Identify which cell holds the provided text, then report its (X, Y) central coordinate. 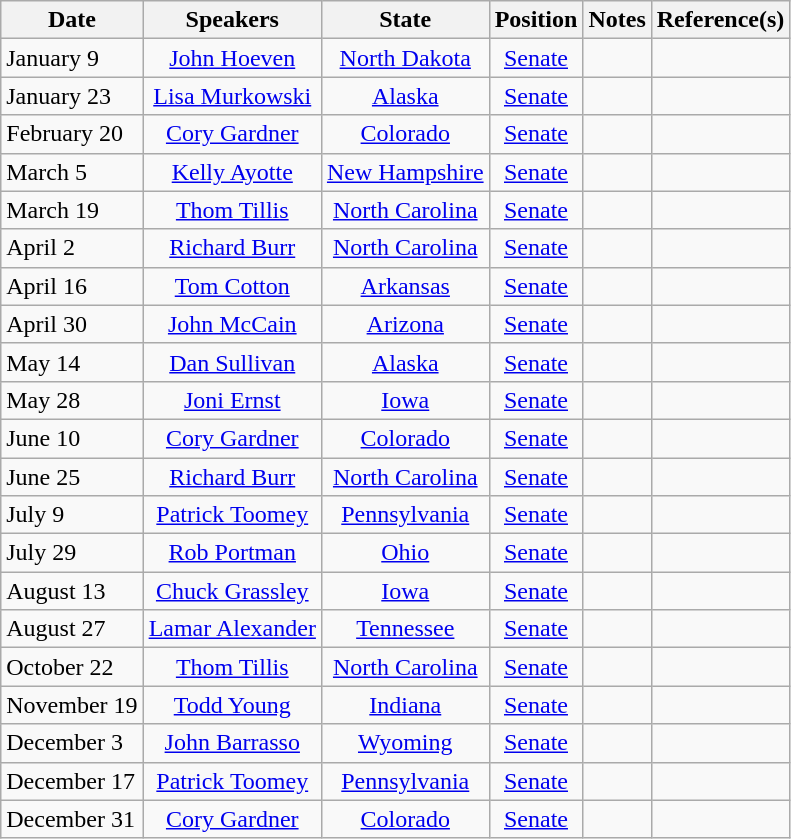
Notes (617, 20)
Arizona (405, 324)
November 19 (72, 705)
July 29 (72, 553)
Dan Sullivan (232, 362)
Date (72, 20)
July 9 (72, 515)
Rob Portman (232, 553)
Tom Cotton (232, 286)
New Hampshire (405, 172)
August 27 (72, 629)
John Barrasso (232, 743)
April 30 (72, 324)
Speakers (232, 20)
January 9 (72, 58)
State (405, 20)
April 2 (72, 248)
December 3 (72, 743)
Chuck Grassley (232, 591)
John McCain (232, 324)
April 16 (72, 286)
Indiana (405, 705)
Arkansas (405, 286)
Joni Ernst (232, 400)
Lamar Alexander (232, 629)
May 14 (72, 362)
December 31 (72, 819)
May 28 (72, 400)
June 25 (72, 477)
February 20 (72, 134)
Wyoming (405, 743)
Ohio (405, 553)
Position (536, 20)
Tennessee (405, 629)
Reference(s) (720, 20)
December 17 (72, 781)
North Dakota (405, 58)
October 22 (72, 667)
June 10 (72, 438)
March 19 (72, 210)
January 23 (72, 96)
August 13 (72, 591)
John Hoeven (232, 58)
Lisa Murkowski (232, 96)
Kelly Ayotte (232, 172)
Todd Young (232, 705)
March 5 (72, 172)
